Search for the cell housing the specified text and yield its (x, y) center coordinate. 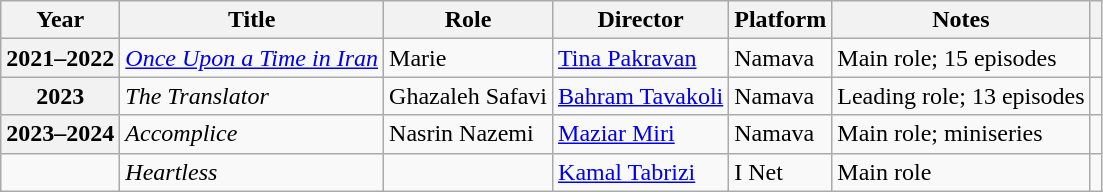
Maziar Miri (641, 134)
Year (60, 20)
Kamal Tabrizi (641, 172)
Accomplice (252, 134)
Main role; 15 episodes (961, 58)
The Translator (252, 96)
Bahram Tavakoli (641, 96)
Nasrin Nazemi (468, 134)
Heartless (252, 172)
I Net (780, 172)
Leading role; 13 episodes (961, 96)
2021–2022 (60, 58)
Tina Pakravan (641, 58)
Notes (961, 20)
2023–2024 (60, 134)
Main role (961, 172)
Once Upon a Time in Iran (252, 58)
Marie (468, 58)
Title (252, 20)
Platform (780, 20)
Role (468, 20)
2023 (60, 96)
Main role; miniseries (961, 134)
Director (641, 20)
Ghazaleh Safavi (468, 96)
